Determine the [X, Y] coordinate at the center of the cell enclosing the given text.  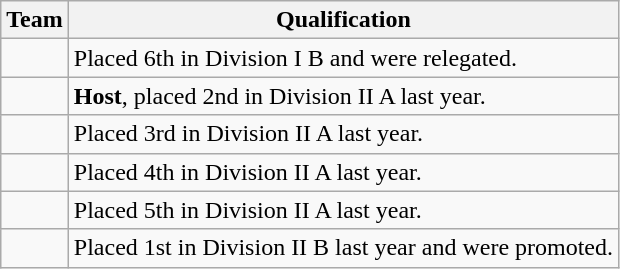
Host, placed 2nd in Division II A last year. [343, 96]
Placed 6th in Division I B and were relegated. [343, 58]
Placed 4th in Division II A last year. [343, 172]
Placed 1st in Division II B last year and were promoted. [343, 248]
Team [35, 20]
Placed 5th in Division II A last year. [343, 210]
Placed 3rd in Division II A last year. [343, 134]
Qualification [343, 20]
